Extract the (x, y) coordinate from the center of the cell holding the provided text.  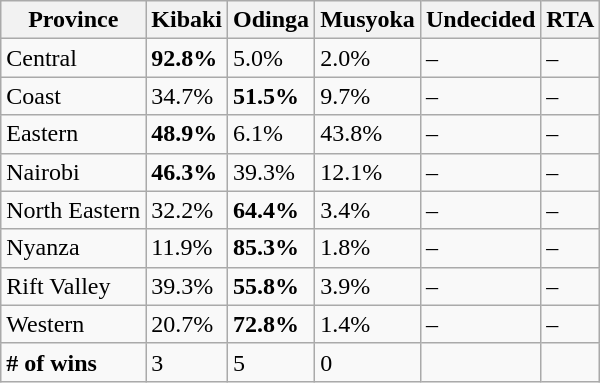
0 (368, 362)
5.0% (272, 58)
11.9% (187, 248)
72.8% (272, 324)
3 (187, 362)
Kibaki (187, 20)
20.7% (187, 324)
Province (74, 20)
Odinga (272, 20)
32.2% (187, 210)
46.3% (187, 172)
51.5% (272, 96)
34.7% (187, 96)
3.9% (368, 286)
Musyoka (368, 20)
Nyanza (74, 248)
# of wins (74, 362)
12.1% (368, 172)
92.8% (187, 58)
9.7% (368, 96)
RTA (570, 20)
1.4% (368, 324)
North Eastern (74, 210)
5 (272, 362)
43.8% (368, 134)
85.3% (272, 248)
1.8% (368, 248)
Central (74, 58)
Undecided (480, 20)
Eastern (74, 134)
55.8% (272, 286)
48.9% (187, 134)
Coast (74, 96)
6.1% (272, 134)
Western (74, 324)
64.4% (272, 210)
2.0% (368, 58)
Nairobi (74, 172)
3.4% (368, 210)
Rift Valley (74, 286)
